Find where the given text appears and provide that cell's center as [x, y] coordinate. 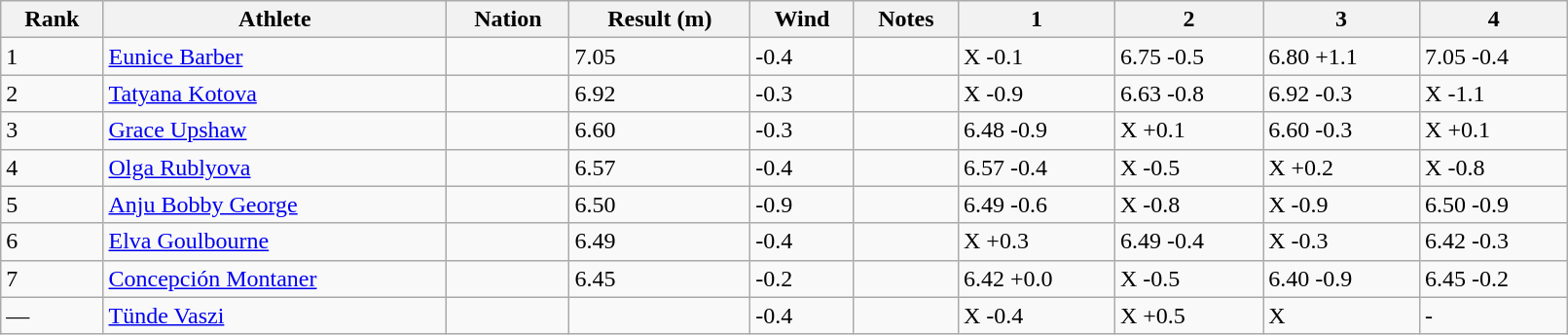
6.45 -0.2 [1494, 279]
6.57 -0.4 [1036, 167]
Rank [53, 19]
Notes [905, 19]
- [1494, 316]
Tünde Vaszi [274, 316]
Concepción Montaner [274, 279]
6 [53, 242]
7 [53, 279]
6.50 -0.9 [1494, 205]
6.75 -0.5 [1188, 56]
6.40 -0.9 [1341, 279]
6.63 -0.8 [1188, 93]
6.50 [660, 205]
-0.9 [802, 205]
6.92 -0.3 [1341, 93]
6.49 [660, 242]
X +0.3 [1036, 242]
X -1.1 [1494, 93]
— [53, 316]
6.42 +0.0 [1036, 279]
Anju Bobby George [274, 205]
6.49 -0.6 [1036, 205]
X [1341, 316]
Athlete [274, 19]
Nation [508, 19]
Wind [802, 19]
6.49 -0.4 [1188, 242]
Result (m) [660, 19]
7.05 [660, 56]
X -0.3 [1341, 242]
Grace Upshaw [274, 130]
5 [53, 205]
X +0.2 [1341, 167]
7.05 -0.4 [1494, 56]
X -0.1 [1036, 56]
6.60 [660, 130]
6.92 [660, 93]
6.60 -0.3 [1341, 130]
Tatyana Kotova [274, 93]
6.42 -0.3 [1494, 242]
X +0.5 [1188, 316]
Eunice Barber [274, 56]
-0.2 [802, 279]
Olga Rublyova [274, 167]
6.57 [660, 167]
X -0.4 [1036, 316]
Elva Goulbourne [274, 242]
6.80 +1.1 [1341, 56]
6.48 -0.9 [1036, 130]
6.45 [660, 279]
